Output the [x, y] coordinate of the center of the cell containing the given text.  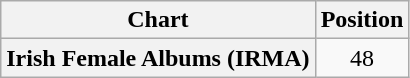
Position [362, 20]
Chart [158, 20]
48 [362, 58]
Irish Female Albums (IRMA) [158, 58]
